Return (X, Y) of the center of cell containing provided text 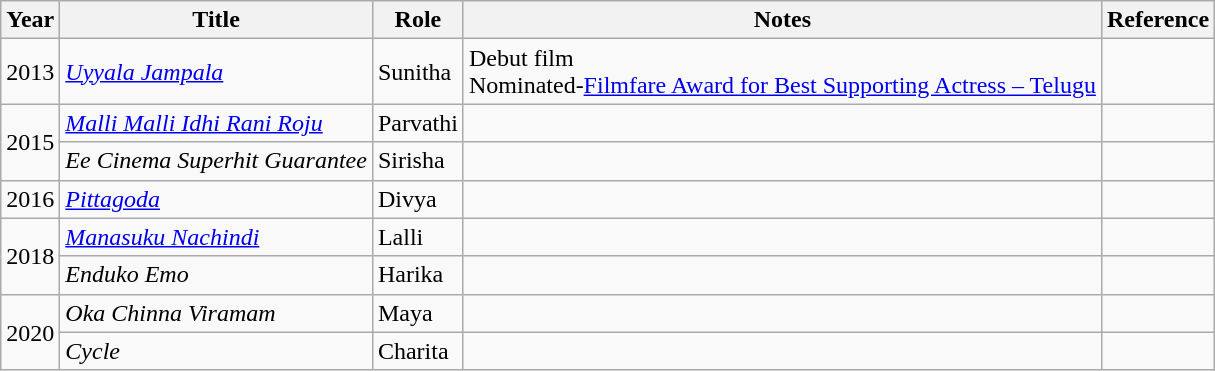
Lalli (418, 237)
Manasuku Nachindi (216, 237)
Charita (418, 351)
Year (30, 20)
Malli Malli Idhi Rani Roju (216, 123)
Notes (782, 20)
Reference (1158, 20)
Divya (418, 199)
Ee Cinema Superhit Guarantee (216, 161)
Enduko Emo (216, 275)
Harika (418, 275)
Pittagoda (216, 199)
Role (418, 20)
2016 (30, 199)
2018 (30, 256)
2020 (30, 332)
Debut film Nominated-Filmfare Award for Best Supporting Actress – Telugu (782, 72)
Uyyala Jampala (216, 72)
Sirisha (418, 161)
Title (216, 20)
Parvathi (418, 123)
Sunitha (418, 72)
Oka Chinna Viramam (216, 313)
Maya (418, 313)
2015 (30, 142)
Cycle (216, 351)
2013 (30, 72)
